Find where the given text appears and provide that cell's center as [x, y] coordinate. 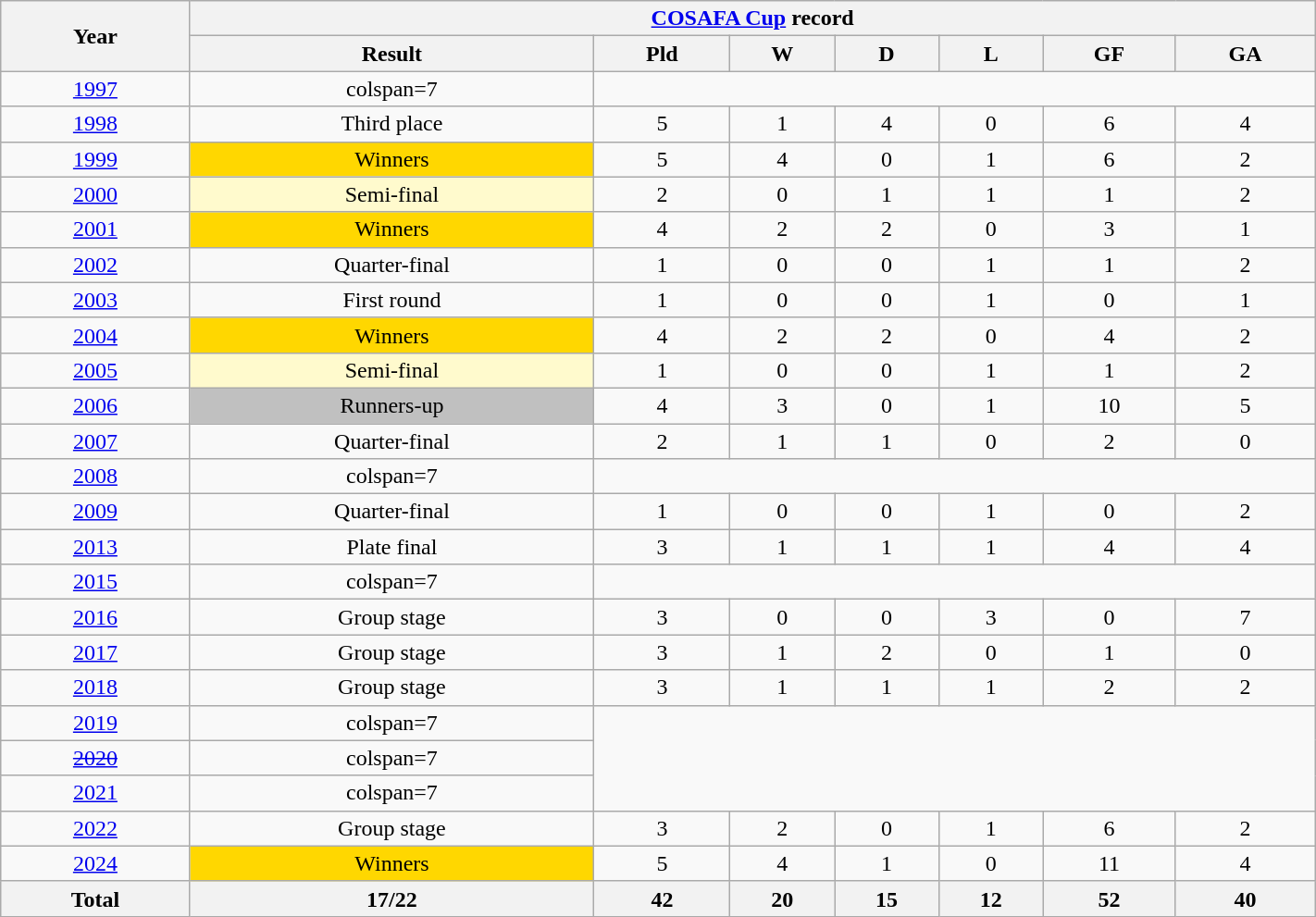
2013 [95, 547]
1998 [95, 124]
52 [1109, 898]
Result [392, 54]
W [783, 54]
2008 [95, 477]
2021 [95, 793]
COSAFA Cup record [752, 19]
42 [663, 898]
2015 [95, 582]
1997 [95, 89]
40 [1246, 898]
First round [392, 300]
2017 [95, 652]
Third place [392, 124]
2001 [95, 229]
2016 [95, 617]
2009 [95, 512]
Plate final [392, 547]
Runners-up [392, 405]
2022 [95, 828]
L [990, 54]
7 [1246, 617]
17/22 [392, 898]
Total [95, 898]
2018 [95, 688]
Pld [663, 54]
15 [887, 898]
2005 [95, 370]
2007 [95, 441]
2020 [95, 758]
20 [783, 898]
11 [1109, 863]
Year [95, 36]
GF [1109, 54]
2003 [95, 300]
D [887, 54]
2002 [95, 265]
2000 [95, 194]
2019 [95, 723]
12 [990, 898]
GA [1246, 54]
2024 [95, 863]
2006 [95, 405]
2004 [95, 335]
1999 [95, 159]
10 [1109, 405]
